Extract the [x, y] coordinate from the center of the cell holding the provided text.  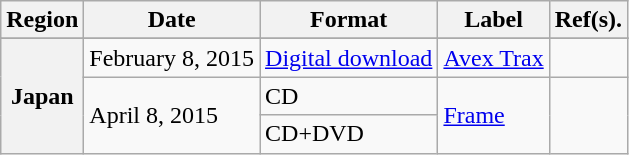
CD [349, 96]
Avex Trax [494, 58]
April 8, 2015 [172, 115]
Date [172, 20]
Label [494, 20]
February 8, 2015 [172, 58]
CD+DVD [349, 134]
Format [349, 20]
Region [42, 20]
Frame [494, 115]
Japan [42, 96]
Digital download [349, 58]
Ref(s). [588, 20]
